Pinpoint the cell where the given text exists, returning its [X, Y] midpoint coordinate. 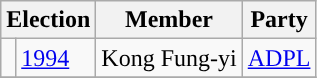
1994 [56, 58]
Kong Fung-yi [169, 58]
Election [48, 20]
Member [169, 20]
ADPL [279, 58]
Party [279, 20]
